Extract the [X, Y] coordinate from the center of the cell holding the provided text.  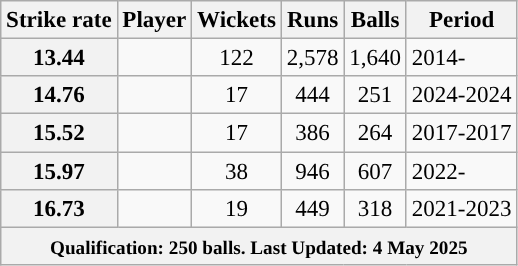
Player [154, 20]
Strike rate [59, 20]
1,640 [376, 58]
2014- [462, 58]
386 [312, 133]
19 [237, 209]
946 [312, 171]
2017-2017 [462, 133]
15.97 [59, 171]
15.52 [59, 133]
2,578 [312, 58]
16.73 [59, 209]
2024-2024 [462, 95]
38 [237, 171]
122 [237, 58]
Qualification: 250 balls. Last Updated: 4 May 2025 [259, 246]
14.76 [59, 95]
264 [376, 133]
Period [462, 20]
444 [312, 95]
Balls [376, 20]
318 [376, 209]
2021-2023 [462, 209]
Wickets [237, 20]
Runs [312, 20]
13.44 [59, 58]
251 [376, 95]
607 [376, 171]
449 [312, 209]
2022- [462, 171]
